Extract the (x, y) coordinate from the center of the cell holding the provided text.  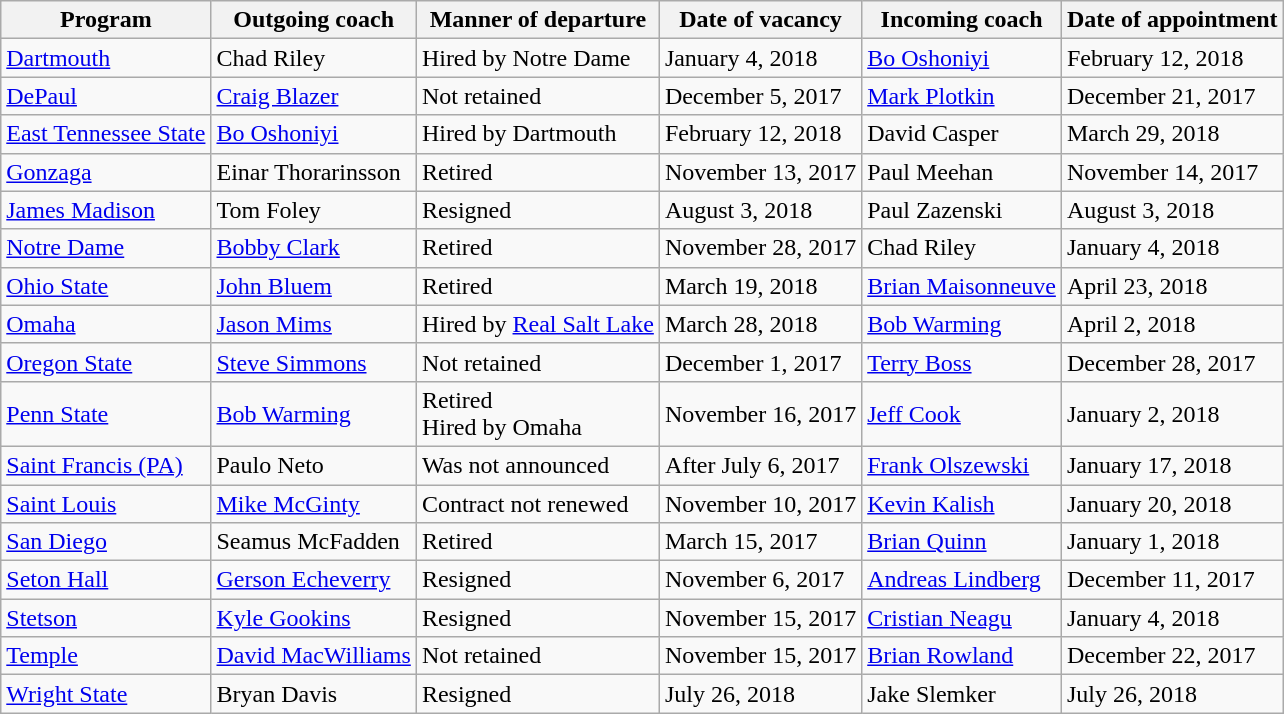
November 16, 2017 (760, 414)
East Tennessee State (106, 134)
Dartmouth (106, 58)
April 2, 2018 (1172, 324)
Date of vacancy (760, 20)
December 5, 2017 (760, 96)
Temple (106, 656)
December 28, 2017 (1172, 362)
Kyle Gookins (314, 618)
Incoming coach (962, 20)
November 10, 2017 (760, 503)
Terry Boss (962, 362)
Contract not renewed (538, 503)
April 23, 2018 (1172, 286)
January 17, 2018 (1172, 465)
Bryan Davis (314, 694)
December 1, 2017 (760, 362)
January 20, 2018 (1172, 503)
Oregon State (106, 362)
March 19, 2018 (760, 286)
Steve Simmons (314, 362)
January 2, 2018 (1172, 414)
Tom Foley (314, 210)
Seamus McFadden (314, 542)
Seton Hall (106, 580)
Was not announced (538, 465)
Saint Francis (PA) (106, 465)
December 21, 2017 (1172, 96)
March 29, 2018 (1172, 134)
David Casper (962, 134)
March 28, 2018 (760, 324)
Jake Slemker (962, 694)
Kevin Kalish (962, 503)
Omaha (106, 324)
Brian Rowland (962, 656)
David MacWilliams (314, 656)
Paulo Neto (314, 465)
December 11, 2017 (1172, 580)
Brian Quinn (962, 542)
November 6, 2017 (760, 580)
Gonzaga (106, 172)
November 14, 2017 (1172, 172)
Mike McGinty (314, 503)
Notre Dame (106, 248)
Craig Blazer (314, 96)
November 28, 2017 (760, 248)
Date of appointment (1172, 20)
Wright State (106, 694)
Retired Hired by Omaha (538, 414)
March 15, 2017 (760, 542)
Manner of departure (538, 20)
Bobby Clark (314, 248)
Paul Meehan (962, 172)
James Madison (106, 210)
Program (106, 20)
January 1, 2018 (1172, 542)
Einar Thorarinsson (314, 172)
Paul Zazenski (962, 210)
Andreas Lindberg (962, 580)
Cristian Neagu (962, 618)
John Bluem (314, 286)
DePaul (106, 96)
Penn State (106, 414)
Outgoing coach (314, 20)
Hired by Real Salt Lake (538, 324)
Jeff Cook (962, 414)
Brian Maisonneuve (962, 286)
Hired by Notre Dame (538, 58)
After July 6, 2017 (760, 465)
Jason Mims (314, 324)
San Diego (106, 542)
Ohio State (106, 286)
Stetson (106, 618)
Hired by Dartmouth (538, 134)
Frank Olszewski (962, 465)
November 13, 2017 (760, 172)
Saint Louis (106, 503)
Gerson Echeverry (314, 580)
December 22, 2017 (1172, 656)
Mark Plotkin (962, 96)
